For the text-containing cell, return its midpoint in (X, Y) coordinate format. 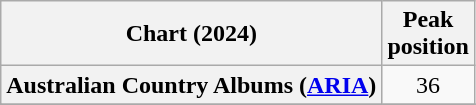
Peakposition (428, 34)
Australian Country Albums (ARIA) (192, 85)
Chart (2024) (192, 34)
36 (428, 85)
